Detect which cell encompasses the target text, then output its (X, Y) center coordinate. 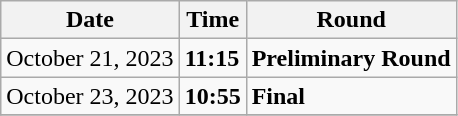
October 21, 2023 (90, 58)
Preliminary Round (351, 58)
Round (351, 20)
Time (212, 20)
11:15 (212, 58)
10:55 (212, 96)
Date (90, 20)
Final (351, 96)
October 23, 2023 (90, 96)
